For the text-containing cell, return its midpoint in (X, Y) coordinate format. 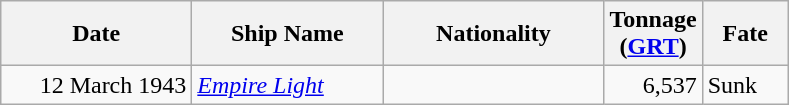
Sunk (745, 85)
Tonnage(GRT) (653, 34)
Nationality (494, 34)
12 March 1943 (96, 85)
Ship Name (288, 34)
Empire Light (288, 85)
Fate (745, 34)
Date (96, 34)
6,537 (653, 85)
